Detect which cell encompasses the target text, then output its [x, y] center coordinate. 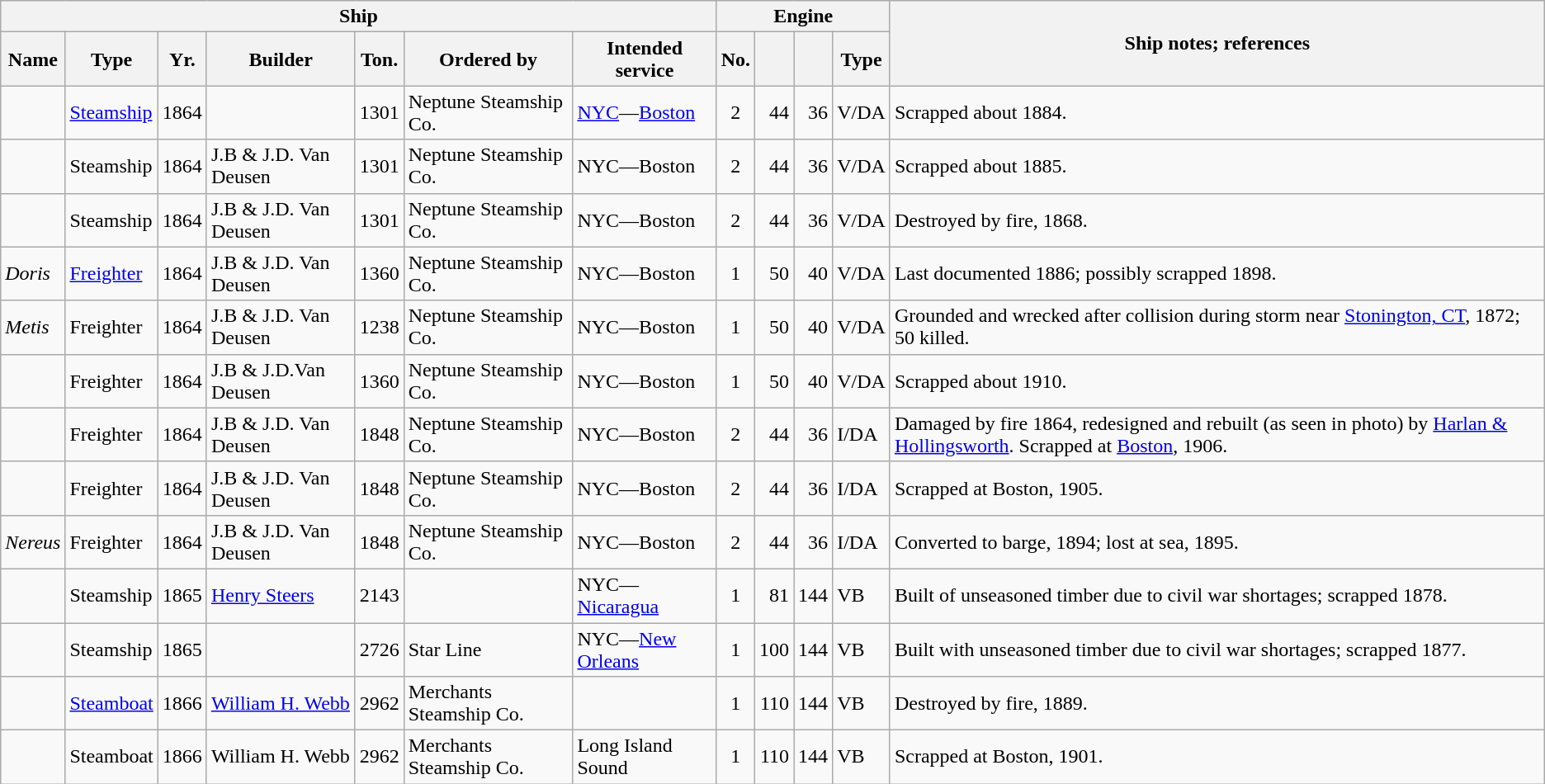
Scrapped about 1910. [1217, 381]
2143 [380, 596]
Ton. [380, 59]
81 [774, 596]
Yr. [182, 59]
J.B & J.D.Van Deusen [281, 381]
Metis [33, 327]
Scrapped at Boston, 1905. [1217, 489]
Destroyed by fire, 1889. [1217, 703]
100 [774, 649]
Doris [33, 274]
Grounded and wrecked after collision during storm near Stonington, CT, 1872; 50 killed. [1217, 327]
Scrapped about 1885. [1217, 167]
Builder [281, 59]
Engine [803, 17]
Ship notes; references [1217, 43]
Scrapped about 1884. [1217, 112]
Intended service [645, 59]
Scrapped at Boston, 1901. [1217, 758]
Last documented 1886; possibly scrapped 1898. [1217, 274]
Nereus [33, 541]
NYC—New Orleans [645, 649]
2726 [380, 649]
Destroyed by fire, 1868. [1217, 220]
Converted to barge, 1894; lost at sea, 1895. [1217, 541]
No. [735, 59]
Name [33, 59]
Henry Steers [281, 596]
1238 [380, 327]
Ordered by [489, 59]
Long Island Sound [645, 758]
Built with unseasoned timber due to civil war shortages; scrapped 1877. [1217, 649]
NYC—Nicaragua [645, 596]
Star Line [489, 649]
Built of unseasoned timber due to civil war shortages; scrapped 1878. [1217, 596]
Damaged by fire 1864, redesigned and rebuilt (as seen in photo) by Harlan & Hollingsworth. Scrapped at Boston, 1906. [1217, 434]
Ship [358, 17]
